Scan for the cell matching the given text and deliver its (x, y) coordinate at center. 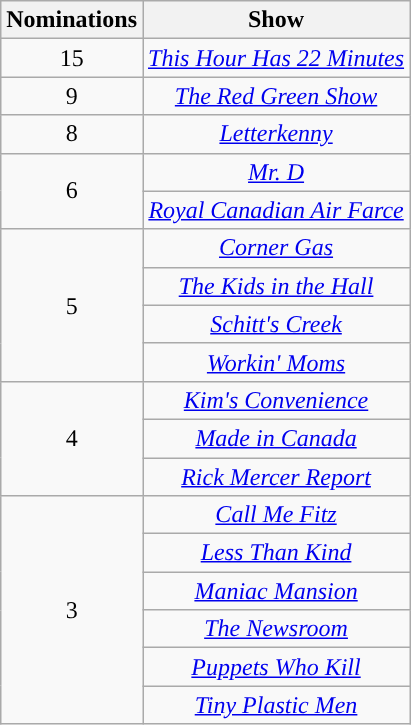
Workin' Moms (276, 362)
Rick Mercer Report (276, 477)
Corner Gas (276, 248)
Maniac Mansion (276, 591)
This Hour Has 22 Minutes (276, 58)
3 (72, 610)
Nominations (72, 20)
Schitt's Creek (276, 324)
Show (276, 20)
The Newsroom (276, 629)
8 (72, 134)
Letterkenny (276, 134)
Kim's Convenience (276, 400)
The Kids in the Hall (276, 286)
6 (72, 191)
Less Than Kind (276, 553)
Tiny Plastic Men (276, 705)
Mr. D (276, 172)
9 (72, 96)
4 (72, 438)
Puppets Who Kill (276, 667)
5 (72, 305)
Royal Canadian Air Farce (276, 210)
The Red Green Show (276, 96)
Call Me Fitz (276, 515)
15 (72, 58)
Made in Canada (276, 438)
